Identify which cell holds the provided text, then report its [x, y] central coordinate. 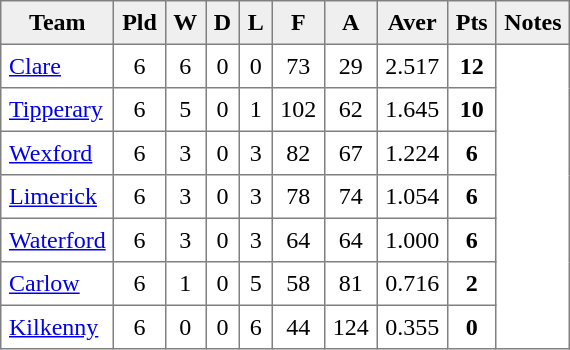
10 [471, 110]
2.517 [412, 66]
62 [350, 110]
Limerick [58, 197]
82 [298, 153]
Wexford [58, 153]
Carlow [58, 284]
1.224 [412, 153]
Tipperary [58, 110]
78 [298, 197]
Kilkenny [58, 327]
Clare [58, 66]
44 [298, 327]
F [298, 23]
1.645 [412, 110]
A [350, 23]
L [256, 23]
Aver [412, 23]
1.054 [412, 197]
0.716 [412, 284]
29 [350, 66]
58 [298, 284]
Pld [140, 23]
0.355 [412, 327]
12 [471, 66]
73 [298, 66]
102 [298, 110]
124 [350, 327]
74 [350, 197]
Notes [533, 23]
W [185, 23]
81 [350, 284]
2 [471, 284]
1.000 [412, 240]
67 [350, 153]
Pts [471, 23]
Waterford [58, 240]
D [223, 23]
Team [58, 23]
